From the cell containing the given text, extract its center point as (X, Y) coordinate. 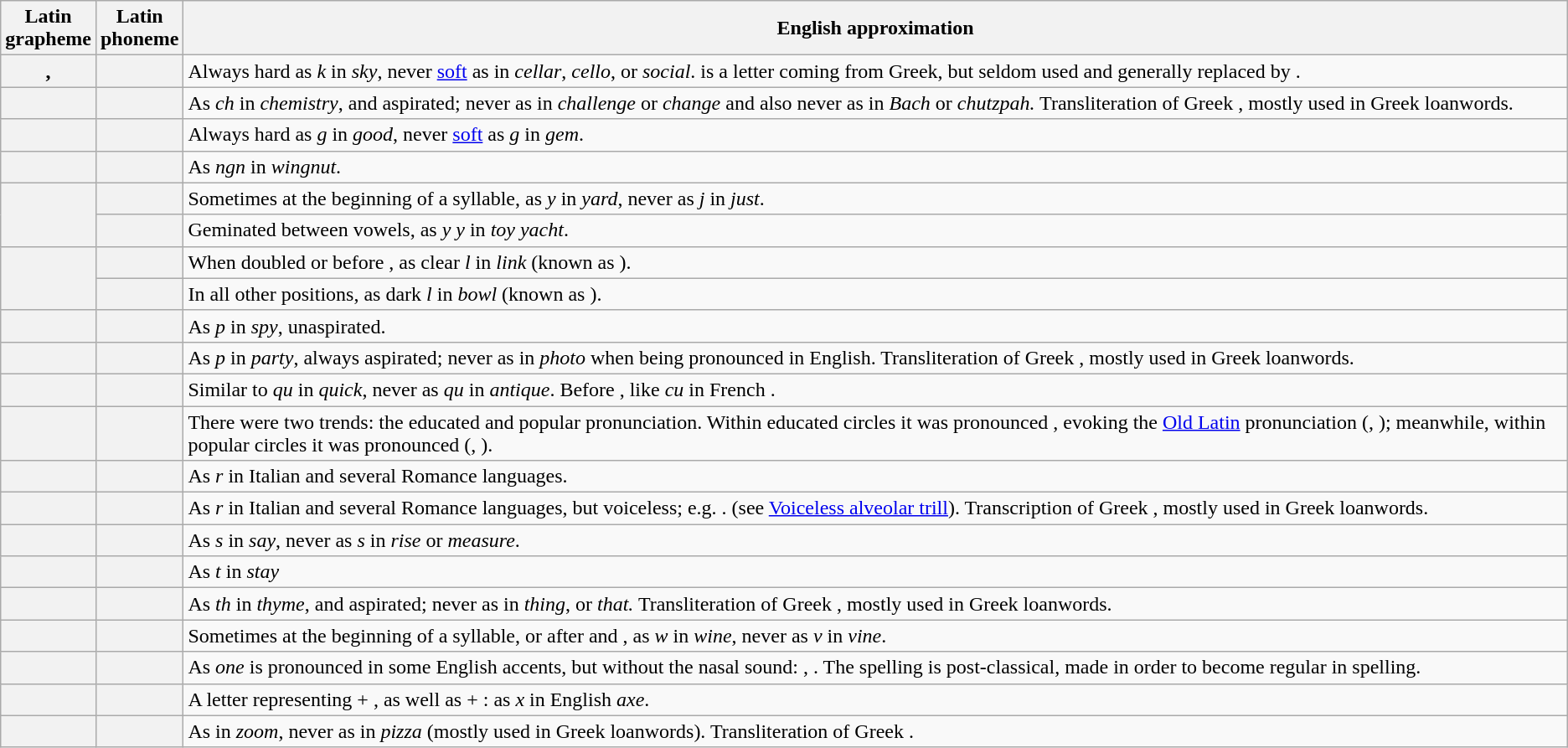
Sometimes at the beginning of a syllable, or after and , as w in wine, never as v in vine. (875, 636)
Geminated between vowels, as y y in toy yacht. (875, 230)
, (49, 71)
Always hard as k in sky, never soft as in cellar, cello, or social. is a letter coming from Greek, but seldom used and generally replaced by . (875, 71)
Always hard as g in good, never soft as g in gem. (875, 135)
As th in thyme, and aspirated; never as in thing, or that. Transliteration of Greek , mostly used in Greek loanwords. (875, 604)
As p in party, always aspirated; never as in photo when being pronounced in English. Transliteration of Greek , mostly used in Greek loanwords. (875, 358)
As s in say, never as s in rise or measure. (875, 540)
In all other positions, as dark l in bowl (known as ). (875, 294)
A letter representing + , as well as + : as x in English axe. (875, 699)
As r in Italian and several Romance languages. (875, 477)
When doubled or before , as clear l in link (known as ). (875, 262)
As t in stay (875, 572)
Sometimes at the beginning of a syllable, as y in yard, never as j in just. (875, 199)
As in zoom, never as in pizza (mostly used in Greek loanwords). Transliteration of Greek . (875, 731)
As ngn in wingnut. (875, 167)
Latinphoneme (139, 28)
As p in spy, unaspirated. (875, 326)
Similar to qu in quick, never as qu in antique. Before , like cu in French . (875, 389)
English approximation (875, 28)
Latingrapheme (49, 28)
